Determine the [X, Y] coordinate at the center of the cell enclosing the given text.  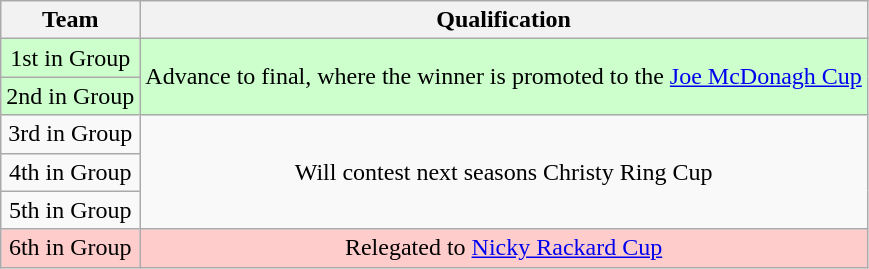
Will contest next seasons Christy Ring Cup [504, 172]
1st in Group [70, 58]
5th in Group [70, 210]
4th in Group [70, 172]
Relegated to Nicky Rackard Cup [504, 248]
3rd in Group [70, 134]
Qualification [504, 20]
6th in Group [70, 248]
2nd in Group [70, 96]
Advance to final, where the winner is promoted to the Joe McDonagh Cup [504, 77]
Team [70, 20]
